Capture the cell that displays the provided text and extract its [x, y] central coordinate. 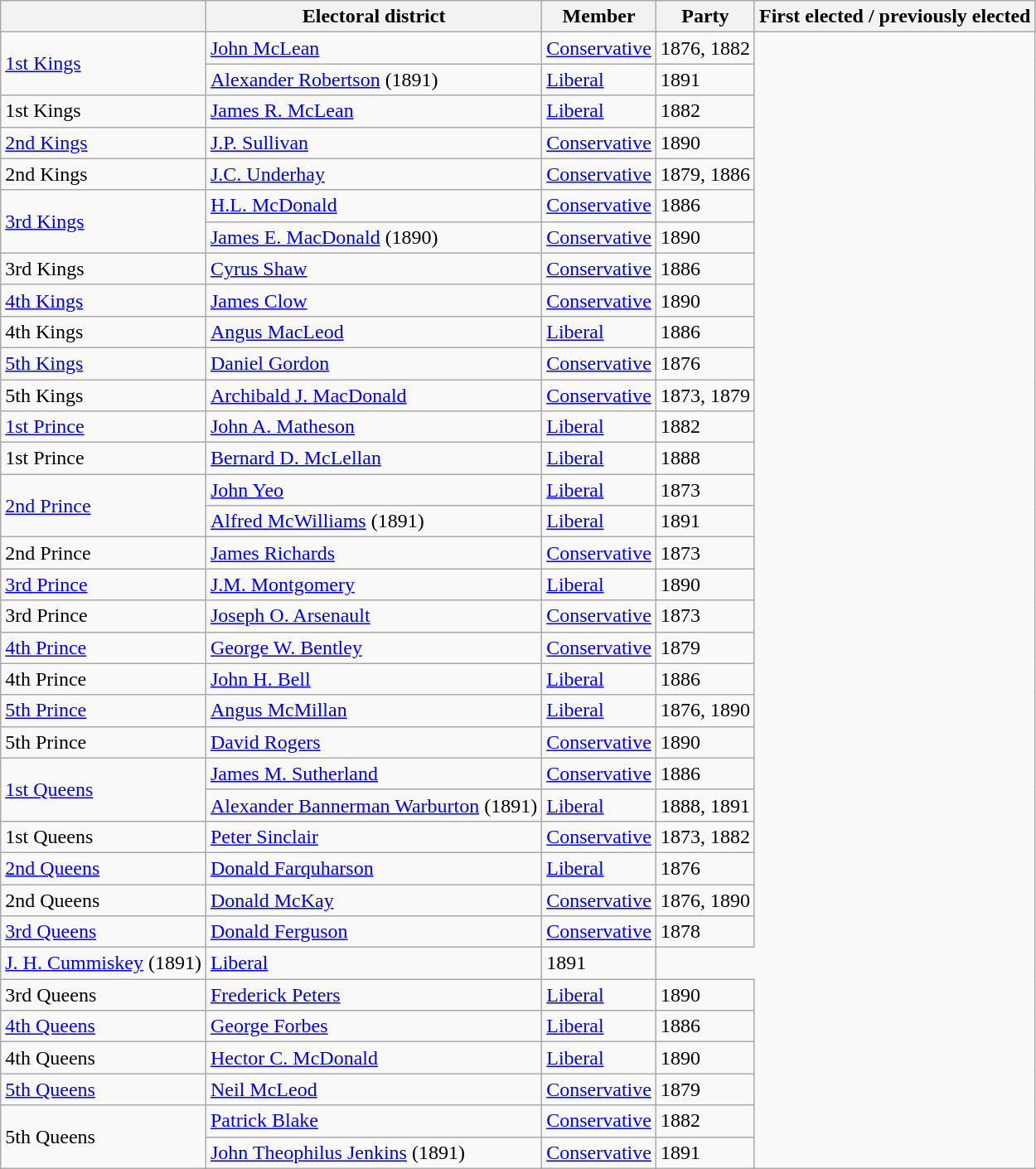
George W. Bentley [373, 648]
Alfred McWilliams (1891) [373, 521]
George Forbes [373, 1026]
J.M. Montgomery [373, 584]
First elected / previously elected [895, 17]
1873, 1882 [704, 837]
James M. Sutherland [373, 774]
H.L. McDonald [373, 206]
Cyrus Shaw [373, 269]
John Theophilus Jenkins (1891) [373, 1152]
Angus MacLeod [373, 332]
1878 [704, 932]
Member [599, 17]
1873, 1879 [704, 395]
Donald McKay [373, 900]
J. H. Cummiskey (1891) [104, 963]
Party [704, 17]
James Richards [373, 553]
1876, 1882 [704, 48]
Hector C. McDonald [373, 1058]
Alexander Robertson (1891) [373, 80]
John H. Bell [373, 679]
Patrick Blake [373, 1121]
John McLean [373, 48]
James Clow [373, 300]
David Rogers [373, 742]
Bernard D. McLellan [373, 458]
1888, 1891 [704, 805]
Neil McLeod [373, 1089]
1879, 1886 [704, 174]
Daniel Gordon [373, 363]
Donald Farquharson [373, 868]
John Yeo [373, 490]
Joseph O. Arsenault [373, 616]
Frederick Peters [373, 995]
J.P. Sullivan [373, 143]
Alexander Bannerman Warburton (1891) [373, 805]
John A. Matheson [373, 427]
Peter Sinclair [373, 837]
James E. MacDonald (1890) [373, 237]
J.C. Underhay [373, 174]
Electoral district [373, 17]
Archibald J. MacDonald [373, 395]
Angus McMillan [373, 711]
James R. McLean [373, 111]
Donald Ferguson [373, 932]
1888 [704, 458]
